Determine the (x, y) coordinate at the center of the cell enclosing the given text.  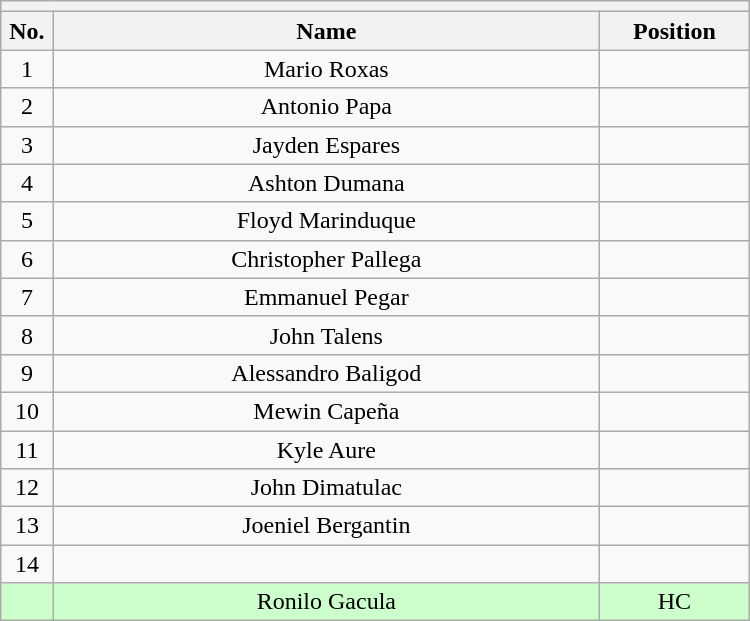
5 (27, 221)
Joeniel Bergantin (326, 526)
13 (27, 526)
Ashton Dumana (326, 183)
John Dimatulac (326, 488)
Jayden Espares (326, 145)
Alessandro Baligod (326, 373)
Floyd Marinduque (326, 221)
Antonio Papa (326, 107)
Position (675, 31)
9 (27, 373)
11 (27, 449)
8 (27, 335)
HC (675, 602)
10 (27, 411)
12 (27, 488)
1 (27, 69)
No. (27, 31)
4 (27, 183)
Ronilo Gacula (326, 602)
3 (27, 145)
Emmanuel Pegar (326, 297)
Name (326, 31)
14 (27, 564)
Christopher Pallega (326, 259)
Mario Roxas (326, 69)
Mewin Capeña (326, 411)
7 (27, 297)
Kyle Aure (326, 449)
2 (27, 107)
John Talens (326, 335)
6 (27, 259)
